Capture the cell that displays the provided text and extract its (x, y) central coordinate. 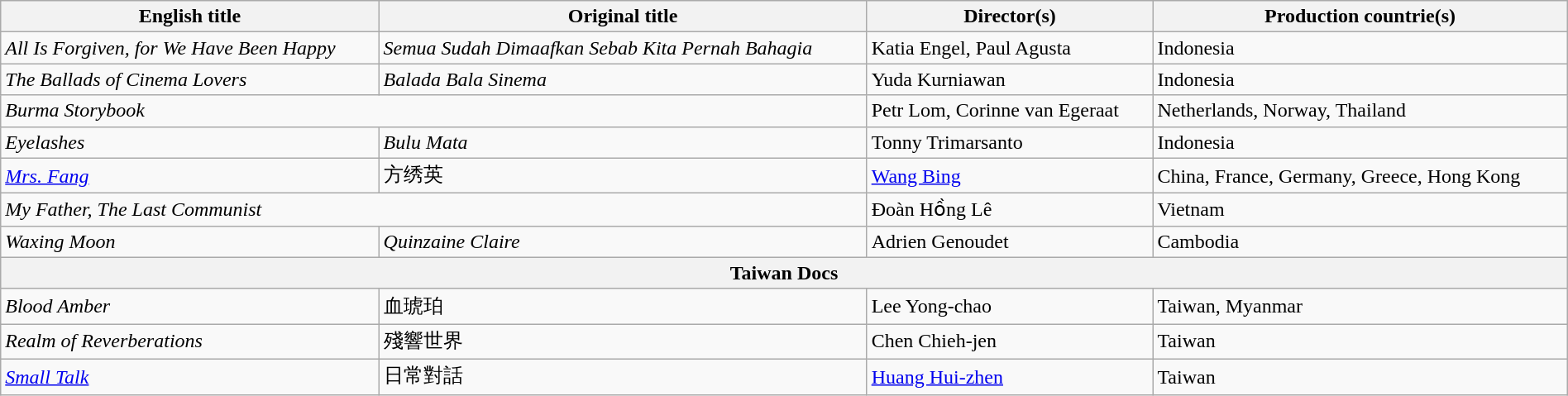
Small Talk (190, 377)
Lee Yong-chao (1010, 306)
Tonny Trimarsanto (1010, 142)
血琥珀 (623, 306)
Adrien Genoudet (1010, 241)
Chen Chieh-jen (1010, 342)
Taiwan, Myanmar (1360, 306)
Burma Storybook (433, 111)
Wang Bing (1010, 175)
Vietnam (1360, 210)
Petr Lom, Corinne van Egeraat (1010, 111)
Original title (623, 17)
Huang Hui-zhen (1010, 377)
Katia Engel, Paul Agusta (1010, 48)
Cambodia (1360, 241)
English title (190, 17)
All Is Forgiven, for We Have Been Happy (190, 48)
Mrs. Fang (190, 175)
Quinzaine Claire (623, 241)
The Ballads of Cinema Lovers (190, 79)
Production countrie(s) (1360, 17)
Đoàn Hồng Lê (1010, 210)
方绣英 (623, 175)
Realm of Reverberations (190, 342)
殘響世界 (623, 342)
Blood Amber (190, 306)
Director(s) (1010, 17)
Semua Sudah Dimaafkan Sebab Kita Pernah Bahagia (623, 48)
Taiwan Docs (784, 273)
日常對話 (623, 377)
Bulu Mata (623, 142)
Netherlands, Norway, Thailand (1360, 111)
Waxing Moon (190, 241)
Eyelashes (190, 142)
Balada Bala Sinema (623, 79)
China, France, Germany, Greece, Hong Kong (1360, 175)
My Father, The Last Communist (433, 210)
Yuda Kurniawan (1010, 79)
